Return the [X, Y] coordinate for the center point of the cell that contains the specified text.  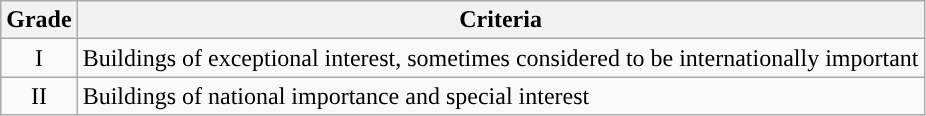
I [39, 58]
Buildings of national importance and special interest [500, 96]
II [39, 96]
Criteria [500, 20]
Grade [39, 20]
Buildings of exceptional interest, sometimes considered to be internationally important [500, 58]
